Search for the cell housing the specified text and yield its [X, Y] center coordinate. 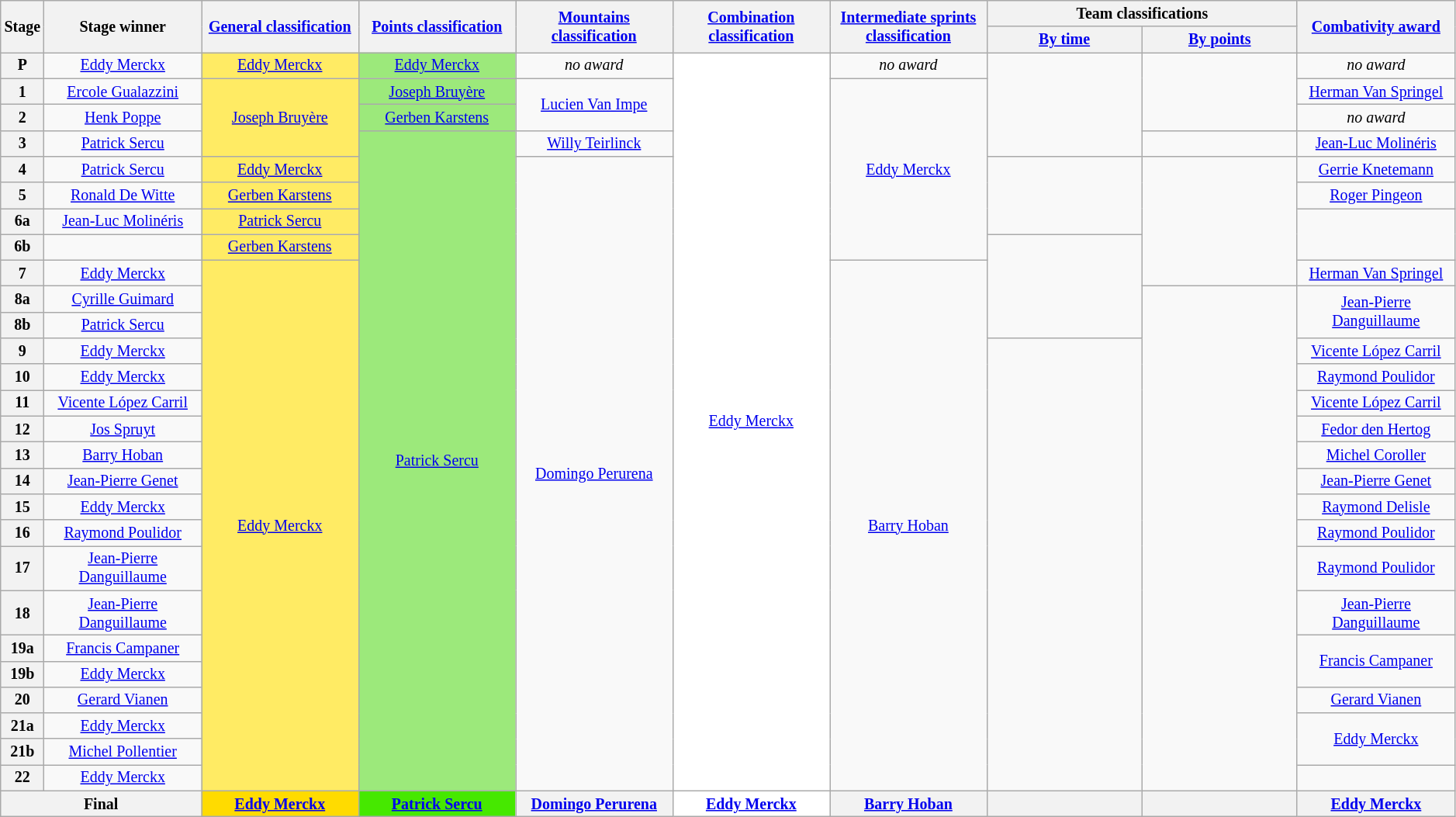
6a [22, 222]
6b [22, 247]
Stage [22, 26]
Intermediate sprints classification [909, 26]
Ronald De Witte [123, 196]
1 [22, 92]
Cyrille Guimard [123, 299]
Ercole Gualazzini [123, 92]
Roger Pingeon [1376, 196]
Stage winner [123, 26]
8a [22, 299]
General classification [280, 26]
Michel Coroller [1376, 455]
21b [22, 753]
15 [22, 507]
3 [22, 143]
Gerrie Knetemann [1376, 169]
Henk Poppe [123, 118]
By time [1064, 40]
5 [22, 196]
Final [101, 804]
7 [22, 273]
P [22, 65]
10 [22, 377]
Fedor den Hertog [1376, 430]
9 [22, 351]
4 [22, 169]
2 [22, 118]
Raymond Delisle [1376, 507]
13 [22, 455]
18 [22, 613]
Combativity award [1376, 26]
22 [22, 777]
16 [22, 532]
Michel Pollentier [123, 753]
Jos Spruyt [123, 430]
Lucien Van Impe [594, 104]
14 [22, 481]
19b [22, 673]
8b [22, 326]
20 [22, 700]
Combination classification [751, 26]
12 [22, 430]
17 [22, 568]
Points classification [437, 26]
11 [22, 403]
By points [1219, 40]
19a [22, 649]
Team classifications [1142, 14]
21a [22, 726]
Mountains classification [594, 26]
Willy Teirlinck [594, 143]
